Return [X, Y] of the center of cell containing provided text 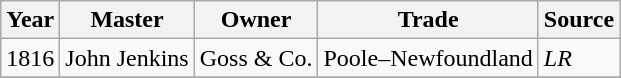
1816 [30, 58]
Goss & Co. [256, 58]
Trade [428, 20]
Year [30, 20]
Source [578, 20]
John Jenkins [127, 58]
LR [578, 58]
Master [127, 20]
Poole–Newfoundland [428, 58]
Owner [256, 20]
